Provide the (X, Y) coordinate of the cell's center where the given text is located.  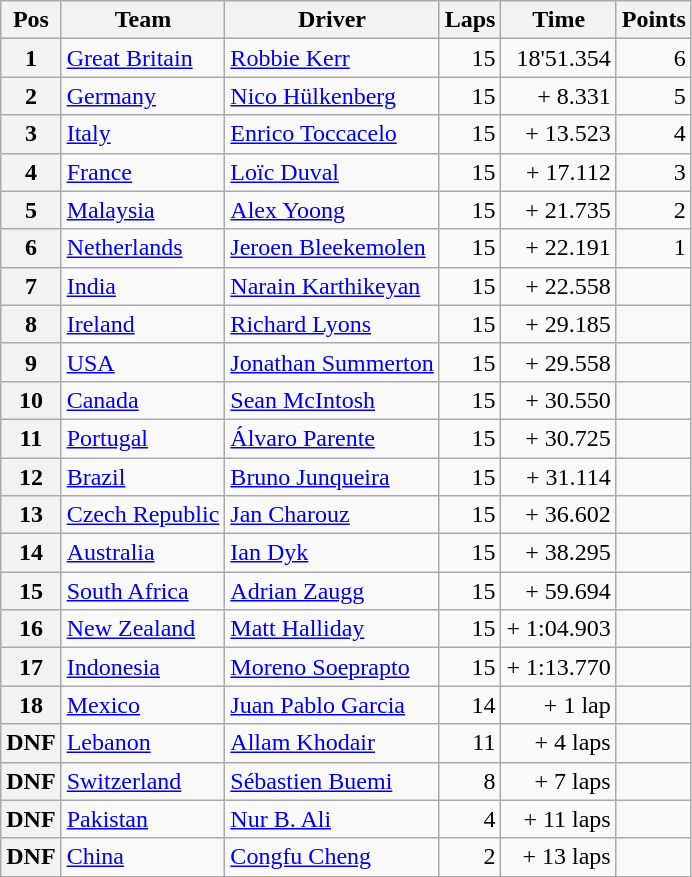
13 (31, 515)
Points (654, 20)
Juan Pablo Garcia (332, 705)
+ 1 lap (558, 705)
Enrico Toccacelo (332, 134)
+ 38.295 (558, 553)
Time (558, 20)
Jonathan Summerton (332, 362)
Team (143, 20)
16 (31, 629)
Congfu Cheng (332, 857)
+ 59.694 (558, 591)
Mexico (143, 705)
Allam Khodair (332, 743)
+ 29.185 (558, 324)
Sébastien Buemi (332, 781)
Jan Charouz (332, 515)
Driver (332, 20)
Switzerland (143, 781)
Alex Yoong (332, 210)
9 (31, 362)
Moreno Soeprapto (332, 667)
Germany (143, 96)
Nico Hülkenberg (332, 96)
France (143, 172)
Portugal (143, 438)
Robbie Kerr (332, 58)
Richard Lyons (332, 324)
+ 13 laps (558, 857)
+ 22.191 (558, 248)
USA (143, 362)
+ 30.725 (558, 438)
18'51.354 (558, 58)
+ 1:04.903 (558, 629)
+ 22.558 (558, 286)
Laps (470, 20)
Malaysia (143, 210)
Loïc Duval (332, 172)
Great Britain (143, 58)
7 (31, 286)
Nur B. Ali (332, 819)
+ 11 laps (558, 819)
Italy (143, 134)
+ 36.602 (558, 515)
+ 21.735 (558, 210)
Netherlands (143, 248)
+ 7 laps (558, 781)
Czech Republic (143, 515)
Brazil (143, 477)
Narain Karthikeyan (332, 286)
+ 29.558 (558, 362)
+ 30.550 (558, 400)
Lebanon (143, 743)
+ 13.523 (558, 134)
12 (31, 477)
South Africa (143, 591)
Matt Halliday (332, 629)
Álvaro Parente (332, 438)
India (143, 286)
17 (31, 667)
Ian Dyk (332, 553)
Jeroen Bleekemolen (332, 248)
Adrian Zaugg (332, 591)
Canada (143, 400)
+ 4 laps (558, 743)
Australia (143, 553)
Pakistan (143, 819)
Ireland (143, 324)
+ 8.331 (558, 96)
+ 17.112 (558, 172)
Sean McIntosh (332, 400)
+ 1:13.770 (558, 667)
Bruno Junqueira (332, 477)
New Zealand (143, 629)
18 (31, 705)
10 (31, 400)
Pos (31, 20)
+ 31.114 (558, 477)
Indonesia (143, 667)
China (143, 857)
